Detect which cell encompasses the target text, then output its [X, Y] center coordinate. 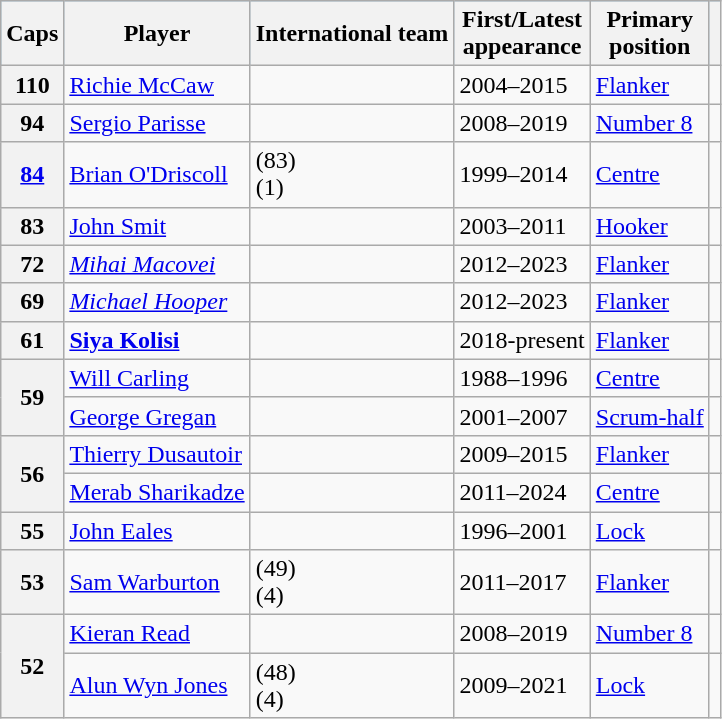
53 [32, 582]
1988–1996 [522, 378]
2004–2015 [522, 85]
69 [32, 302]
Richie McCaw [157, 85]
Thierry Dusautoir [157, 454]
Siya Kolisi [157, 340]
(49) (4) [352, 582]
2003–2011 [522, 226]
John Eales [157, 531]
59 [32, 397]
2009–2021 [522, 686]
110 [32, 85]
52 [32, 666]
2009–2015 [522, 454]
72 [32, 264]
Sergio Parisse [157, 123]
94 [32, 123]
Merab Sharikadze [157, 492]
International team [352, 34]
Scrum-half [650, 416]
2018-present [522, 340]
Michael Hooper [157, 302]
1996–2001 [522, 531]
(48) (4) [352, 686]
Brian O'Driscoll [157, 174]
Kieran Read [157, 634]
2001–2007 [522, 416]
83 [32, 226]
2011–2017 [522, 582]
Hooker [650, 226]
55 [32, 531]
56 [32, 473]
Sam Warburton [157, 582]
Alun Wyn Jones [157, 686]
84 [32, 174]
Caps [32, 34]
Will Carling [157, 378]
First/Latestappearance [522, 34]
Player [157, 34]
George Gregan [157, 416]
Mihai Macovei [157, 264]
(83) (1) [352, 174]
Primaryposition [650, 34]
2011–2024 [522, 492]
61 [32, 340]
1999–2014 [522, 174]
John Smit [157, 226]
